Provide the (X, Y) coordinate of the cell's center where the given text is located.  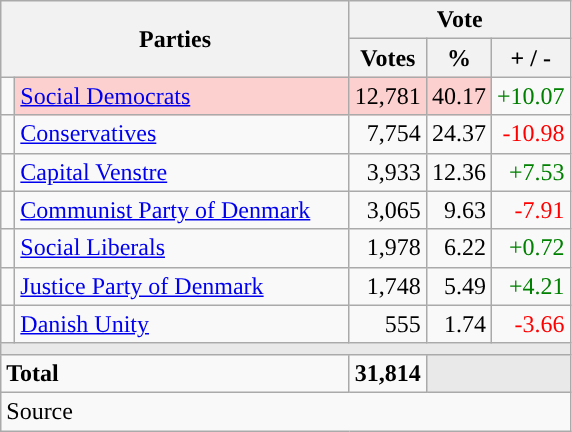
12.36 (458, 172)
1.74 (458, 324)
+4.21 (530, 286)
Communist Party of Denmark (182, 210)
3,065 (388, 210)
% (458, 58)
1,748 (388, 286)
Justice Party of Denmark (182, 286)
-10.98 (530, 134)
7,754 (388, 134)
-3.66 (530, 324)
+0.72 (530, 248)
3,933 (388, 172)
Social Liberals (182, 248)
Source (286, 411)
Total (176, 373)
Social Democrats (182, 96)
6.22 (458, 248)
24.37 (458, 134)
9.63 (458, 210)
+ / - (530, 58)
+7.53 (530, 172)
40.17 (458, 96)
-7.91 (530, 210)
12,781 (388, 96)
31,814 (388, 373)
Vote (460, 20)
Danish Unity (182, 324)
Capital Venstre (182, 172)
555 (388, 324)
Parties (176, 39)
Conservatives (182, 134)
+10.07 (530, 96)
5.49 (458, 286)
1,978 (388, 248)
Votes (388, 58)
